Pinpoint the cell where the given text exists, returning its (X, Y) midpoint coordinate. 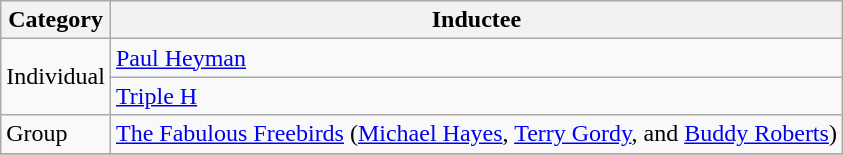
Triple H (476, 96)
Category (56, 20)
The Fabulous Freebirds (Michael Hayes, Terry Gordy, and Buddy Roberts) (476, 134)
Inductee (476, 20)
Group (56, 134)
Individual (56, 77)
Paul Heyman (476, 58)
